Extract the [x, y] coordinate from the center of the cell holding the provided text.  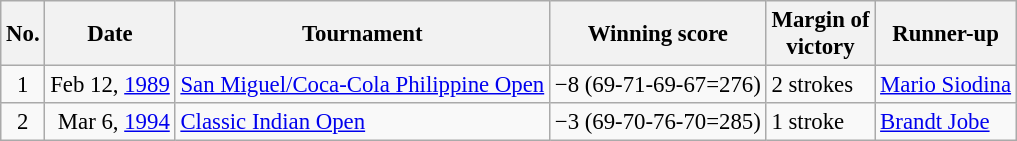
No. [23, 34]
San Miguel/Coca-Cola Philippine Open [362, 85]
Date [110, 34]
Classic Indian Open [362, 122]
1 stroke [820, 122]
2 [23, 122]
Winning score [658, 34]
Runner-up [946, 34]
Mario Siodina [946, 85]
2 strokes [820, 85]
Feb 12, 1989 [110, 85]
−8 (69-71-69-67=276) [658, 85]
1 [23, 85]
Mar 6, 1994 [110, 122]
Tournament [362, 34]
Margin ofvictory [820, 34]
Brandt Jobe [946, 122]
−3 (69-70-76-70=285) [658, 122]
